For the text-containing cell, return its midpoint in [x, y] coordinate format. 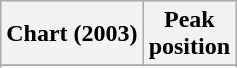
Peakposition [189, 34]
Chart (2003) [72, 34]
